Provide the [X, Y] coordinate of the cell's center where the given text is located.  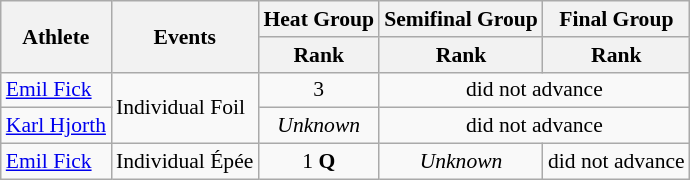
Final Group [616, 19]
Individual Foil [184, 108]
3 [318, 90]
Semifinal Group [461, 19]
Karl Hjorth [56, 126]
Heat Group [318, 19]
Events [184, 36]
Athlete [56, 36]
1 Q [318, 162]
Individual Épée [184, 162]
